From the cell containing the given text, extract its center point as (x, y) coordinate. 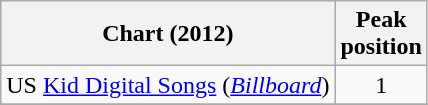
Peakposition (381, 34)
Chart (2012) (168, 34)
1 (381, 85)
US Kid Digital Songs (Billboard) (168, 85)
